Detect which cell encompasses the target text, then output its (X, Y) center coordinate. 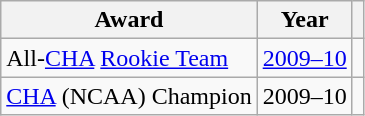
Award (129, 20)
CHA (NCAA) Champion (129, 96)
All-CHA Rookie Team (129, 58)
Year (304, 20)
